From the cell containing the given text, extract its center point as [X, Y] coordinate. 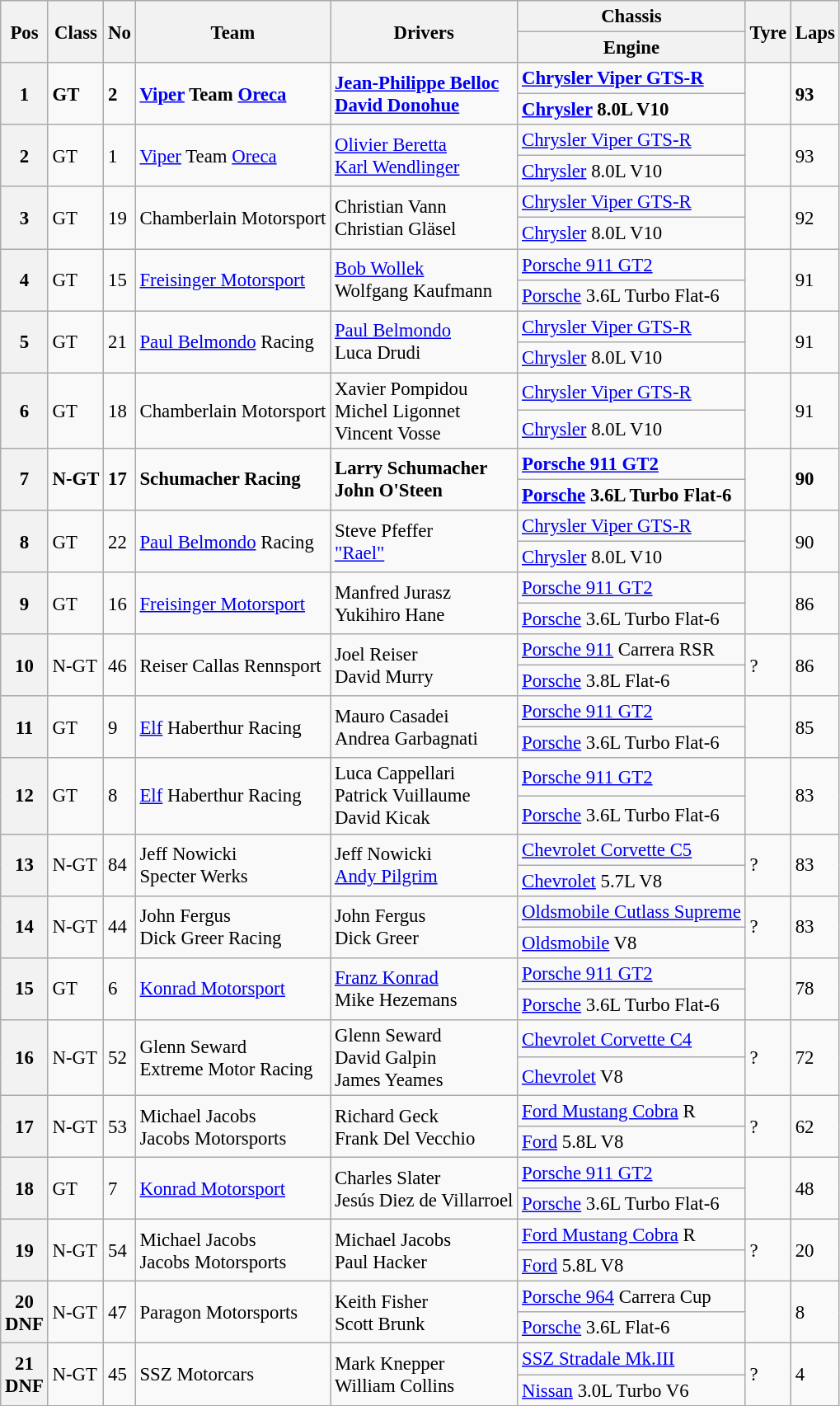
Glenn Seward Extreme Motor Racing [232, 1058]
12 [25, 797]
Paul Belmondo Luca Drudi [424, 341]
47 [120, 1313]
Richard Geck Frank Del Vecchio [424, 1126]
48 [814, 1189]
Porsche 964 Carrera Cup [631, 1297]
Xavier Pompidou Michel Ligonnet Vincent Vosse [424, 411]
Manfred Jurasz Yukihiro Hane [424, 604]
Olivier Beretta Karl Wendlinger [424, 155]
Schumacher Racing [232, 480]
Jean-Philippe Belloc David Donohue [424, 94]
Christian Vann Christian Gläsel [424, 218]
SSZ Motorcars [232, 1374]
Tyre [768, 31]
Oldsmobile Cutlass Supreme [631, 911]
62 [814, 1126]
Mark Knepper William Collins [424, 1374]
20DNF [25, 1313]
Joel Reiser David Murry [424, 665]
53 [120, 1126]
10 [25, 665]
21DNF [25, 1374]
John Fergus Dick Greer [424, 927]
Glenn Seward David Galpin James Yeames [424, 1058]
Steve Pfeffer "Rael" [424, 541]
Porsche 3.6L Flat-6 [631, 1328]
46 [120, 665]
84 [120, 864]
Nissan 3.0L Turbo V6 [631, 1390]
52 [120, 1058]
Pos [25, 31]
5 [25, 341]
Chevrolet V8 [631, 1077]
Paragon Motorsports [232, 1313]
45 [120, 1374]
Chassis [631, 16]
Keith Fisher Scott Brunk [424, 1313]
Laps [814, 31]
22 [120, 541]
Chevrolet Corvette C5 [631, 849]
No [120, 31]
44 [120, 927]
20 [814, 1250]
SSZ Stradale Mk.III [631, 1359]
Franz Konrad Mike Hezemans [424, 990]
54 [120, 1250]
Oldsmobile V8 [631, 943]
Team [232, 31]
John Fergus Dick Greer Racing [232, 927]
13 [25, 864]
Charles Slater Jesús Diez de Villarroel [424, 1189]
Larry Schumacher John O'Steen [424, 480]
14 [25, 927]
85 [814, 727]
Engine [631, 48]
Drivers [424, 31]
3 [25, 218]
Porsche 3.8L Flat-6 [631, 681]
Porsche 911 Carrera RSR [631, 650]
Michael Jacobs Paul Hacker [424, 1250]
78 [814, 990]
92 [814, 218]
Mauro Casadei Andrea Garbagnati [424, 727]
Bob Wollek Wolfgang Kaufmann [424, 280]
11 [25, 727]
Luca Cappellari Patrick Vuillaume David Kicak [424, 797]
Jeff Nowicki Specter Werks [232, 864]
Chevrolet Corvette C4 [631, 1039]
Jeff Nowicki Andy Pilgrim [424, 864]
72 [814, 1058]
Class [76, 31]
21 [120, 341]
Reiser Callas Rennsport [232, 665]
Chevrolet 5.7L V8 [631, 881]
